Capture the cell that displays the provided text and extract its [X, Y] central coordinate. 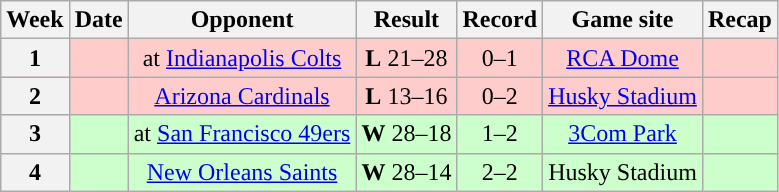
Week [35, 20]
Date [98, 20]
0–1 [500, 58]
2 [35, 96]
1 [35, 58]
New Orleans Saints [242, 172]
at San Francisco 49ers [242, 134]
W 28–14 [406, 172]
Result [406, 20]
L 21–28 [406, 58]
Opponent [242, 20]
W 28–18 [406, 134]
at Indianapolis Colts [242, 58]
4 [35, 172]
1–2 [500, 134]
L 13–16 [406, 96]
Recap [740, 20]
Game site [623, 20]
2–2 [500, 172]
3Com Park [623, 134]
3 [35, 134]
Arizona Cardinals [242, 96]
Record [500, 20]
RCA Dome [623, 58]
0–2 [500, 96]
